For the text-containing cell, return its midpoint in (x, y) coordinate format. 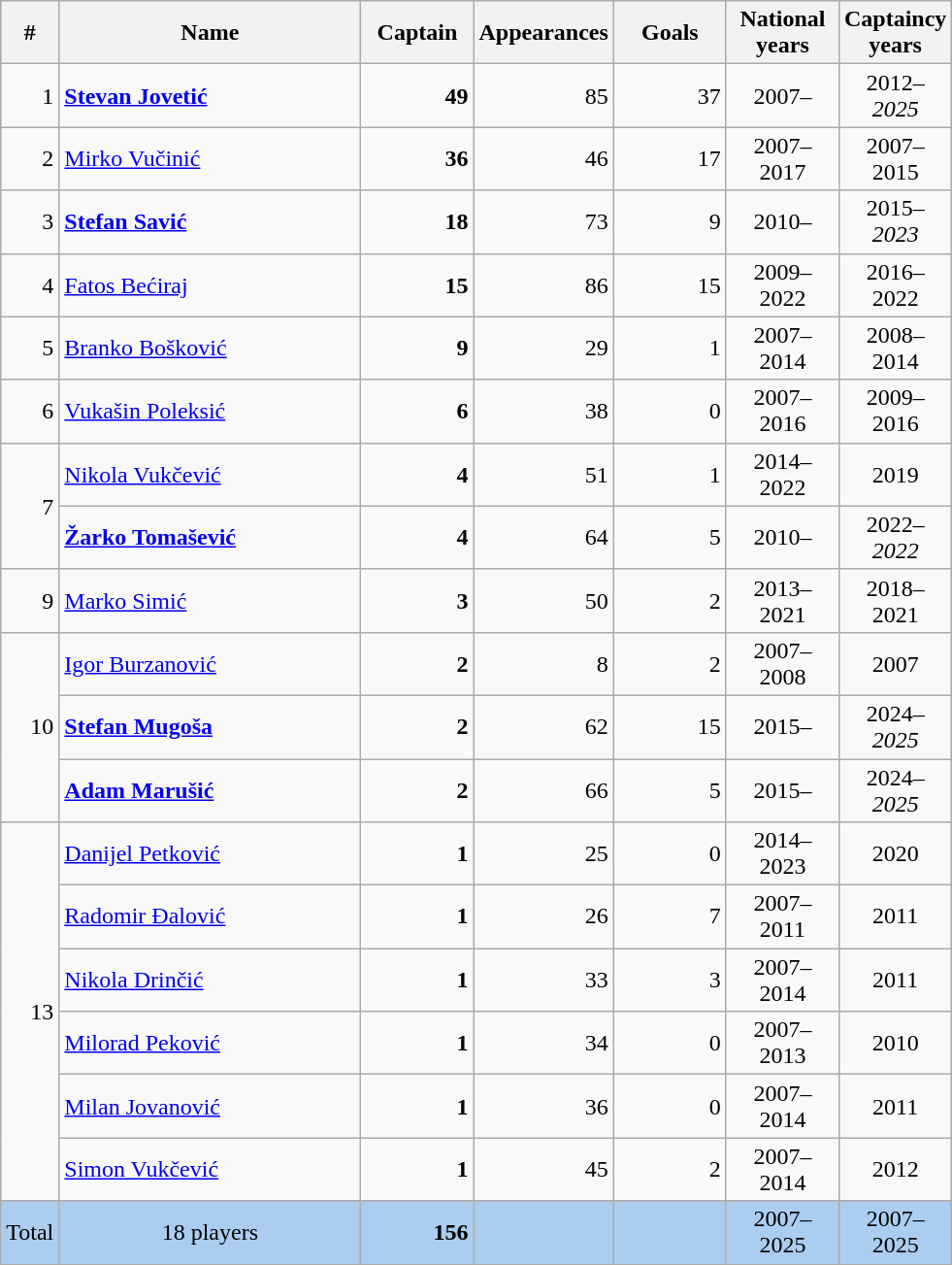
50 (543, 600)
2022–2022 (895, 538)
2007 (895, 664)
2007–2017 (782, 159)
2014–2022 (782, 474)
Marko Simić (210, 600)
85 (543, 95)
Stefan Mugoša (210, 726)
34 (543, 1043)
2016–2022 (895, 285)
33 (543, 981)
2007–2013 (782, 1043)
2020 (895, 854)
62 (543, 726)
17 (670, 159)
38 (543, 412)
66 (543, 790)
2014–2023 (782, 854)
Vukašin Poleksić (210, 412)
Total (30, 1233)
Appearances (543, 33)
2010 (895, 1043)
Nikola Drinčić (210, 981)
Simon Vukčević (210, 1169)
2018–2021 (895, 600)
10 (30, 726)
Stevan Jovetić (210, 95)
156 (417, 1233)
37 (670, 95)
National years (782, 33)
18 (417, 221)
25 (543, 854)
46 (543, 159)
Igor Burzanović (210, 664)
2019 (895, 474)
2013–2021 (782, 600)
86 (543, 285)
13 (30, 1012)
64 (543, 538)
Name (210, 33)
Danijel Petković (210, 854)
49 (417, 95)
2009–2016 (895, 412)
Captaincy years (895, 33)
Stefan Savić (210, 221)
Nikola Vukčević (210, 474)
Mirko Vučinić (210, 159)
Goals (670, 33)
2008–2014 (895, 348)
29 (543, 348)
Žarko Tomašević (210, 538)
45 (543, 1169)
Radomir Đalović (210, 916)
Milan Jovanović (210, 1107)
Adam Marušić (210, 790)
Branko Bošković (210, 348)
2007– (782, 95)
Fatos Bećiraj (210, 285)
51 (543, 474)
2012 (895, 1169)
73 (543, 221)
2007–2011 (782, 916)
2007–2015 (895, 159)
2007–2016 (782, 412)
2009–2022 (782, 285)
Milorad Peković (210, 1043)
Captain (417, 33)
2015–2023 (895, 221)
2012–2025 (895, 95)
8 (543, 664)
# (30, 33)
2007–2008 (782, 664)
26 (543, 916)
18 players (210, 1233)
